Pinpoint the cell where the given text exists, returning its [x, y] midpoint coordinate. 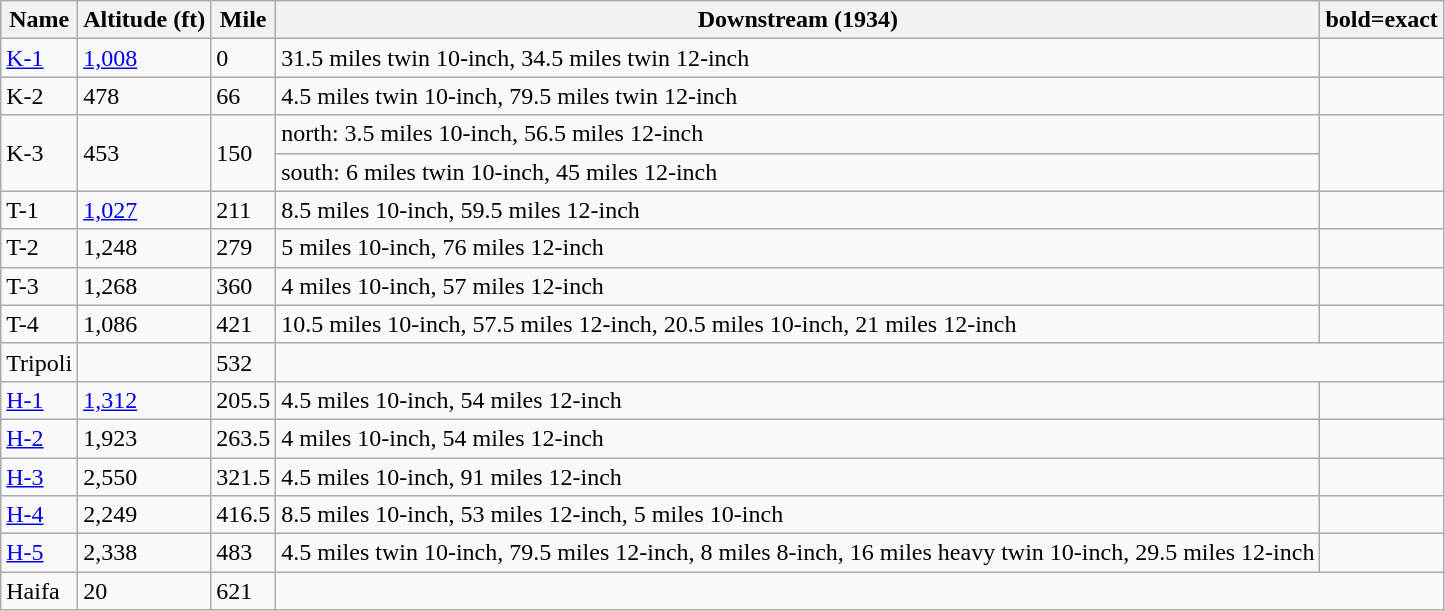
0 [244, 58]
Downstream (1934) [798, 20]
483 [244, 553]
1,312 [144, 400]
478 [144, 96]
Mile [244, 20]
2,338 [144, 553]
2,550 [144, 477]
H-4 [40, 515]
H-1 [40, 400]
621 [244, 591]
T-3 [40, 286]
8.5 miles 10-inch, 53 miles 12-inch, 5 miles 10-inch [798, 515]
Haifa [40, 591]
T-2 [40, 248]
8.5 miles 10-inch, 59.5 miles 12-inch [798, 210]
2,249 [144, 515]
4.5 miles 10-inch, 91 miles 12-inch [798, 477]
K-1 [40, 58]
T-4 [40, 324]
532 [244, 362]
66 [244, 96]
K-2 [40, 96]
1,268 [144, 286]
1,248 [144, 248]
Name [40, 20]
205.5 [244, 400]
4.5 miles twin 10-inch, 79.5 miles 12-inch, 8 miles 8-inch, 16 miles heavy twin 10-inch, 29.5 miles 12-inch [798, 553]
360 [244, 286]
bold=exact [1382, 20]
4.5 miles twin 10-inch, 79.5 miles twin 12-inch [798, 96]
1,027 [144, 210]
4.5 miles 10-inch, 54 miles 12-inch [798, 400]
321.5 [244, 477]
416.5 [244, 515]
5 miles 10-inch, 76 miles 12-inch [798, 248]
279 [244, 248]
10.5 miles 10-inch, 57.5 miles 12-inch, 20.5 miles 10-inch, 21 miles 12-inch [798, 324]
1,086 [144, 324]
Tripoli [40, 362]
K-3 [40, 153]
H-3 [40, 477]
453 [144, 153]
Altitude (ft) [144, 20]
31.5 miles twin 10-inch, 34.5 miles twin 12-inch [798, 58]
20 [144, 591]
H-5 [40, 553]
T-1 [40, 210]
4 miles 10-inch, 57 miles 12-inch [798, 286]
4 miles 10-inch, 54 miles 12-inch [798, 438]
1,008 [144, 58]
150 [244, 153]
H-2 [40, 438]
north: 3.5 miles 10-inch, 56.5 miles 12-inch [798, 134]
263.5 [244, 438]
south: 6 miles twin 10-inch, 45 miles 12-inch [798, 172]
421 [244, 324]
211 [244, 210]
1,923 [144, 438]
